Determine the [x, y] coordinate at the center of the cell enclosing the given text.  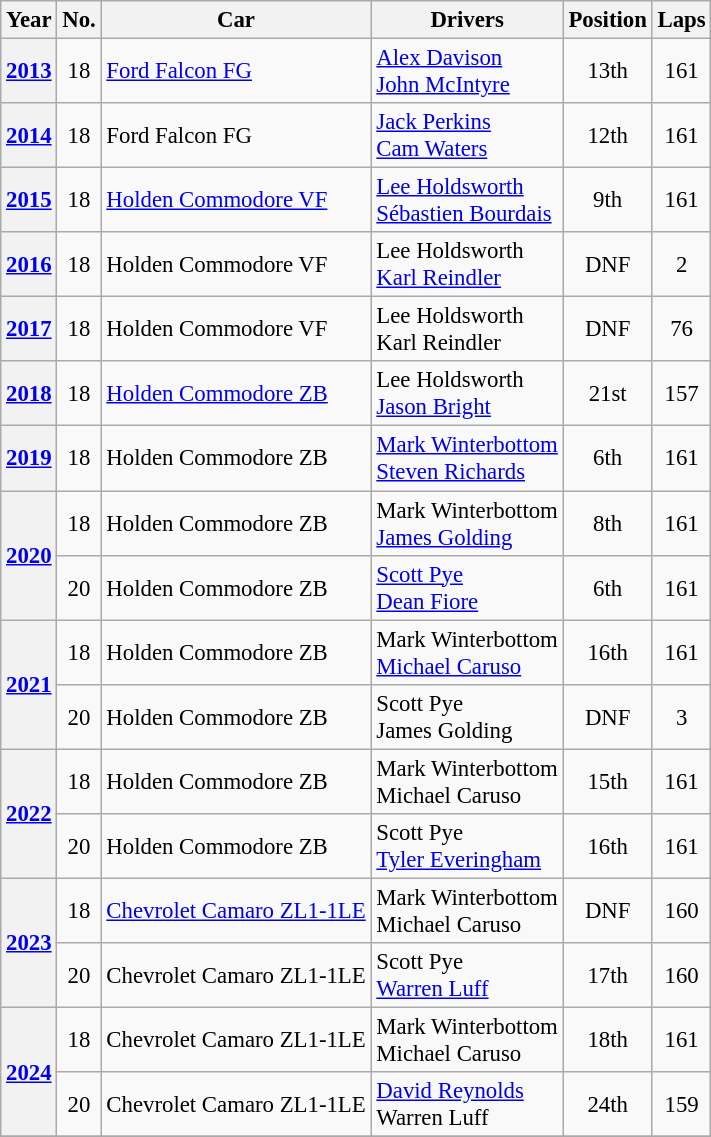
2017 [29, 330]
2019 [29, 458]
2020 [29, 556]
2015 [29, 200]
2013 [29, 72]
Lee Holdsworth Jason Bright [467, 394]
12th [608, 136]
21st [608, 394]
2016 [29, 264]
Car [236, 20]
Mark Winterbottom James Golding [467, 524]
Scott Pye Warren Luff [467, 976]
17th [608, 976]
Scott Pye Tyler Everingham [467, 846]
76 [682, 330]
15th [608, 782]
Jack Perkins Cam Waters [467, 136]
159 [682, 1104]
2014 [29, 136]
8th [608, 524]
Mark Winterbottom Steven Richards [467, 458]
Drivers [467, 20]
2 [682, 264]
David Reynolds Warren Luff [467, 1104]
Year [29, 20]
13th [608, 72]
2021 [29, 684]
2018 [29, 394]
2023 [29, 942]
Lee Holdsworth Sébastien Bourdais [467, 200]
24th [608, 1104]
Position [608, 20]
Laps [682, 20]
9th [608, 200]
157 [682, 394]
No. [79, 20]
Scott Pye James Golding [467, 716]
2024 [29, 1072]
3 [682, 716]
Scott Pye Dean Fiore [467, 588]
18th [608, 1040]
Alex Davison John McIntyre [467, 72]
2022 [29, 814]
